Search for the cell housing the specified text and yield its [x, y] center coordinate. 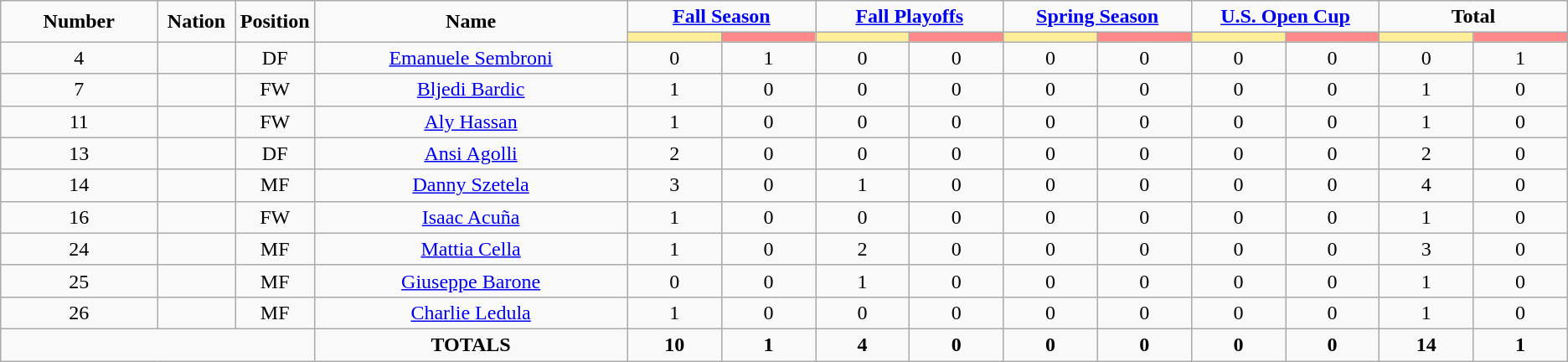
Ansi Agolli [471, 153]
Spring Season [1097, 17]
Position [275, 22]
Aly Hassan [471, 122]
Danny Szetela [471, 185]
Fall Season [721, 17]
TOTALS [471, 344]
13 [79, 153]
24 [79, 249]
Number [79, 22]
Giuseppe Barone [471, 281]
Emanuele Sembroni [471, 58]
Total [1474, 17]
Mattia Cella [471, 249]
Name [471, 22]
Charlie Ledula [471, 313]
11 [79, 122]
Nation [197, 22]
U.S. Open Cup [1285, 17]
Isaac Acuña [471, 217]
16 [79, 217]
7 [79, 90]
26 [79, 313]
Bljedi Bardic [471, 90]
10 [674, 344]
Fall Playoffs [910, 17]
25 [79, 281]
